Return the [x, y] coordinate for the center point of the cell that contains the specified text.  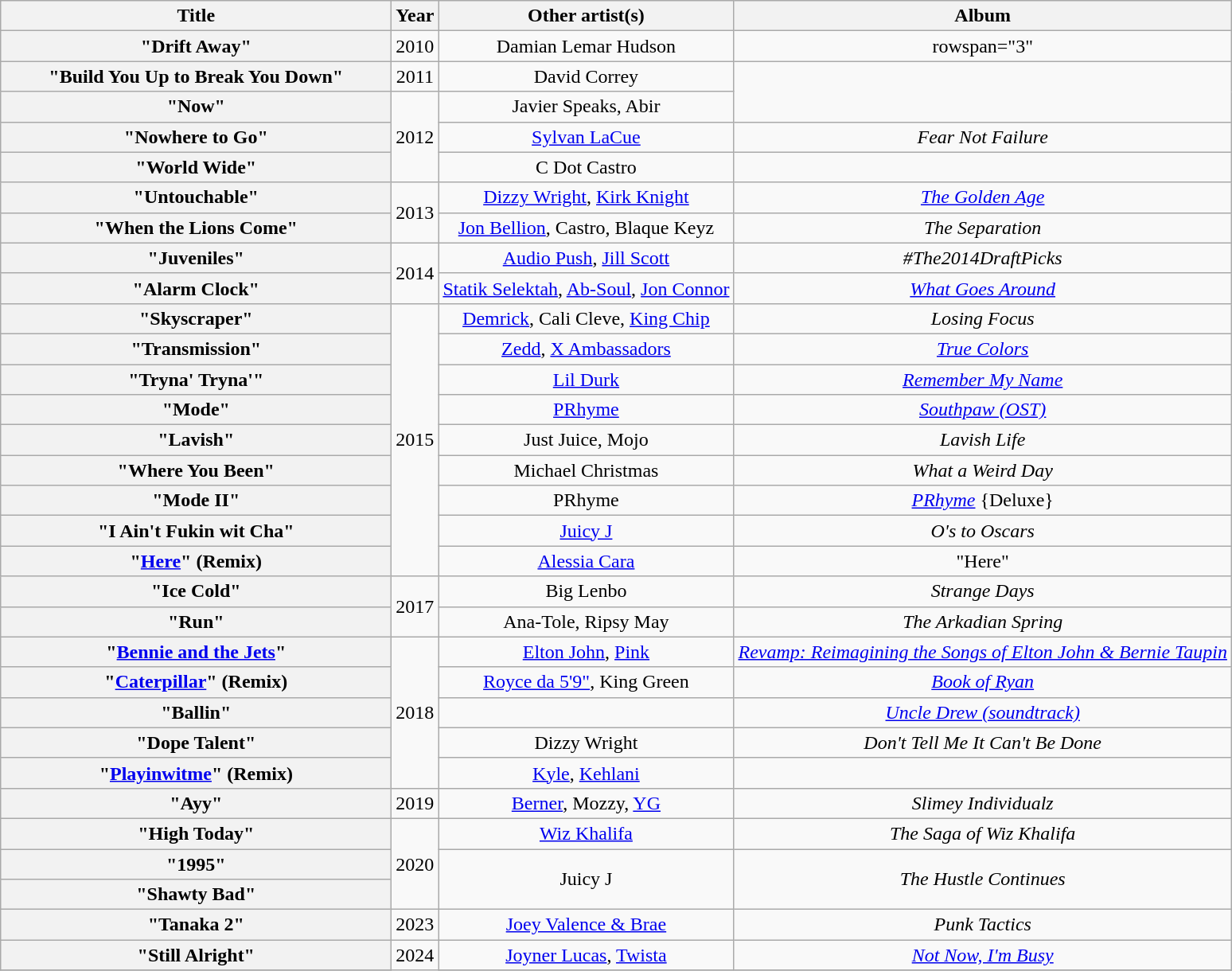
"Ayy" [196, 803]
PRhyme {Deluxe} [982, 501]
"Run" [196, 622]
Sylvan LaCue [586, 137]
Book of Ryan [982, 682]
"Lavish" [196, 440]
"Transmission" [196, 349]
"Juveniles" [196, 258]
"Bennie and the Jets" [196, 652]
"Tryna' Tryna'" [196, 380]
Strange Days [982, 591]
The Separation [982, 228]
Not Now, I'm Busy [982, 955]
Javier Speaks, Abir [586, 107]
"Nowhere to Go" [196, 137]
Alessia Cara [586, 561]
"Still Alright" [196, 955]
Other artist(s) [586, 16]
2024 [415, 955]
"Here" (Remix) [196, 561]
David Correy [586, 76]
2011 [415, 76]
Big Lenbo [586, 591]
Statik Selektah, Ab-Soul, Jon Connor [586, 288]
Don't Tell Me It Can't Be Done [982, 743]
Revamp: Reimagining the Songs of Elton John & Bernie Taupin [982, 652]
The Arkadian Spring [982, 622]
"When the Lions Come" [196, 228]
Dizzy Wright [586, 743]
"World Wide" [196, 167]
Jon Bellion, Castro, Blaque Keyz [586, 228]
What a Weird Day [982, 470]
"High Today" [196, 833]
Losing Focus [982, 318]
O's to Oscars [982, 531]
"Build You Up to Break You Down" [196, 76]
"Here" [982, 561]
"Now" [196, 107]
"Alarm Clock" [196, 288]
The Saga of Wiz Khalifa [982, 833]
"Ballin" [196, 712]
Kyle, Kehlani [586, 773]
Demrick, Cali Cleve, King Chip [586, 318]
rowspan="3" [982, 46]
Berner, Mozzy, YG [586, 803]
What Goes Around [982, 288]
Elton John, Pink [586, 652]
2012 [415, 137]
Uncle Drew (soundtrack) [982, 712]
True Colors [982, 349]
Dizzy Wright, Kirk Knight [586, 197]
"Playinwitme" (Remix) [196, 773]
2019 [415, 803]
Year [415, 16]
Fear Not Failure [982, 137]
"Mode II" [196, 501]
#The2014DraftPicks [982, 258]
2020 [415, 864]
Michael Christmas [586, 470]
Wiz Khalifa [586, 833]
Zedd, X Ambassadors [586, 349]
Southpaw (OST) [982, 410]
Just Juice, Mojo [586, 440]
2017 [415, 606]
Damian Lemar Hudson [586, 46]
2023 [415, 925]
"Dope Talent" [196, 743]
"I Ain't Fukin wit Cha" [196, 531]
"Caterpillar" (Remix) [196, 682]
"Untouchable" [196, 197]
"Where You Been" [196, 470]
C Dot Castro [586, 167]
2014 [415, 273]
2015 [415, 439]
Lavish Life [982, 440]
"Shawty Bad" [196, 895]
Title [196, 16]
Slimey Individualz [982, 803]
Punk Tactics [982, 925]
Joey Valence & Brae [586, 925]
Ana-Tole, Ripsy May [586, 622]
"1995" [196, 864]
The Hustle Continues [982, 879]
"Ice Cold" [196, 591]
Remember My Name [982, 380]
"Drift Away" [196, 46]
"Tanaka 2" [196, 925]
2018 [415, 712]
2010 [415, 46]
Lil Durk [586, 380]
"Skyscraper" [196, 318]
The Golden Age [982, 197]
Royce da 5'9", King Green [586, 682]
Audio Push, Jill Scott [586, 258]
Joyner Lucas, Twista [586, 955]
"Mode" [196, 410]
Album [982, 16]
2013 [415, 213]
